Provide the [x, y] coordinate of the cell's center where the given text is located.  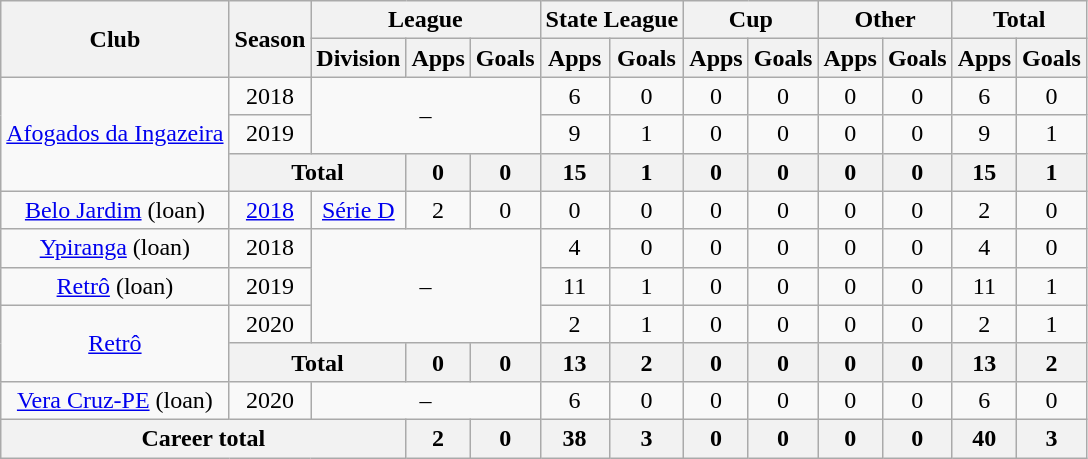
Division [358, 58]
Belo Jardim (loan) [115, 210]
Retrô (loan) [115, 286]
League [426, 20]
State League [612, 20]
Cup [751, 20]
Season [270, 39]
38 [574, 438]
Club [115, 39]
Ypiranga (loan) [115, 248]
Retrô [115, 343]
Afogados da Ingazeira [115, 134]
40 [984, 438]
Vera Cruz-PE (loan) [115, 400]
Career total [204, 438]
Série D [358, 210]
Other [885, 20]
